Return the (X, Y) coordinate for the center point of the cell that contains the specified text.  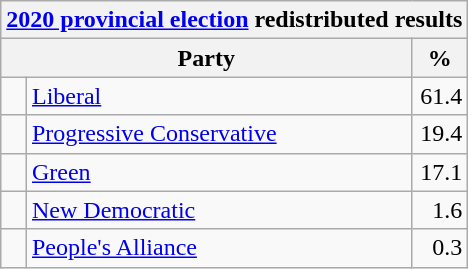
Progressive Conservative (218, 134)
New Democratic (218, 210)
People's Alliance (218, 248)
17.1 (440, 172)
19.4 (440, 134)
% (440, 58)
0.3 (440, 248)
Green (218, 172)
2020 provincial election redistributed results (234, 20)
61.4 (440, 96)
Liberal (218, 96)
Party (206, 58)
1.6 (440, 210)
